Pinpoint the cell where the given text exists, returning its [x, y] midpoint coordinate. 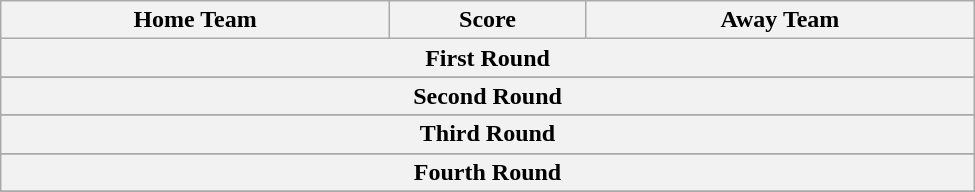
Third Round [488, 134]
Score [487, 20]
Away Team [780, 20]
Fourth Round [488, 172]
Home Team [196, 20]
Second Round [488, 96]
First Round [488, 58]
